Scan for the cell matching the given text and deliver its [X, Y] coordinate at center. 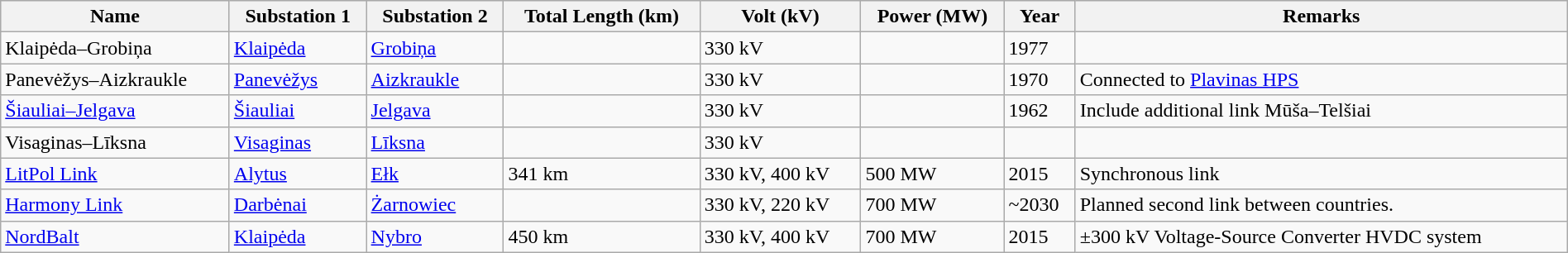
Klaipėda–Grobiņa [116, 48]
~2030 [1040, 205]
Year [1040, 17]
Volt (kV) [781, 17]
Visaginas–Līksna [116, 142]
Planned second link between countries. [1322, 205]
NordBalt [116, 236]
Harmony Link [116, 205]
Šiauliai [298, 111]
Panevėžys–Aizkraukle [116, 79]
Nybro [435, 236]
Power (MW) [933, 17]
Darbėnai [298, 205]
Connected to Plavinas HPS [1322, 79]
1970 [1040, 79]
Visaginas [298, 142]
1977 [1040, 48]
Name [116, 17]
±300 kV Voltage-Source Converter HVDC system [1322, 236]
Aizkraukle [435, 79]
341 km [602, 174]
Ełk [435, 174]
Synchronous link [1322, 174]
Grobiņa [435, 48]
450 km [602, 236]
LitPol Link [116, 174]
Līksna [435, 142]
Substation 2 [435, 17]
500 MW [933, 174]
Panevėžys [298, 79]
1962 [1040, 111]
Remarks [1322, 17]
Jelgava [435, 111]
Total Length (km) [602, 17]
Żarnowiec [435, 205]
330 kV, 220 kV [781, 205]
Alytus [298, 174]
Substation 1 [298, 17]
Include additional link Mūša–Telšiai [1322, 111]
Šiauliai–Jelgava [116, 111]
